Search for the cell housing the specified text and yield its (X, Y) center coordinate. 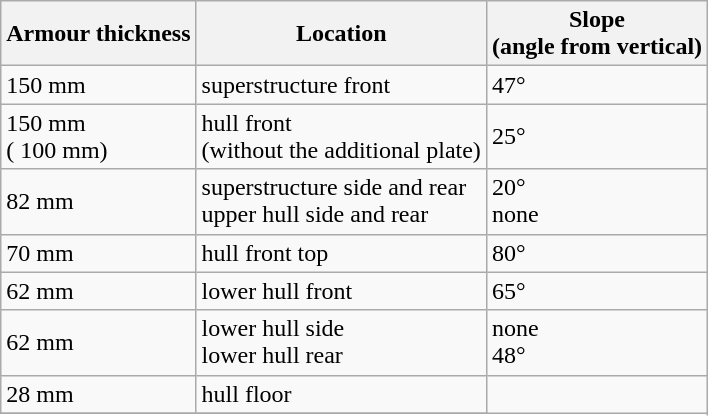
82 mm (98, 202)
lower hull sidelower hull rear (341, 342)
hull front top (341, 253)
150 mm (98, 85)
28 mm (98, 394)
Armour thickness (98, 34)
20°none (596, 202)
65° (596, 291)
80° (596, 253)
150 mm ( 100 mm) (98, 136)
Location (341, 34)
70 mm (98, 253)
Slope(angle from vertical) (596, 34)
lower hull front (341, 291)
superstructure side and rear upper hull side and rear (341, 202)
hull front (without the additional plate) (341, 136)
47° (596, 85)
hull floor (341, 394)
25° (596, 136)
none48° (596, 342)
superstructure front (341, 85)
